Extract the (X, Y) coordinate from the center of the cell holding the provided text.  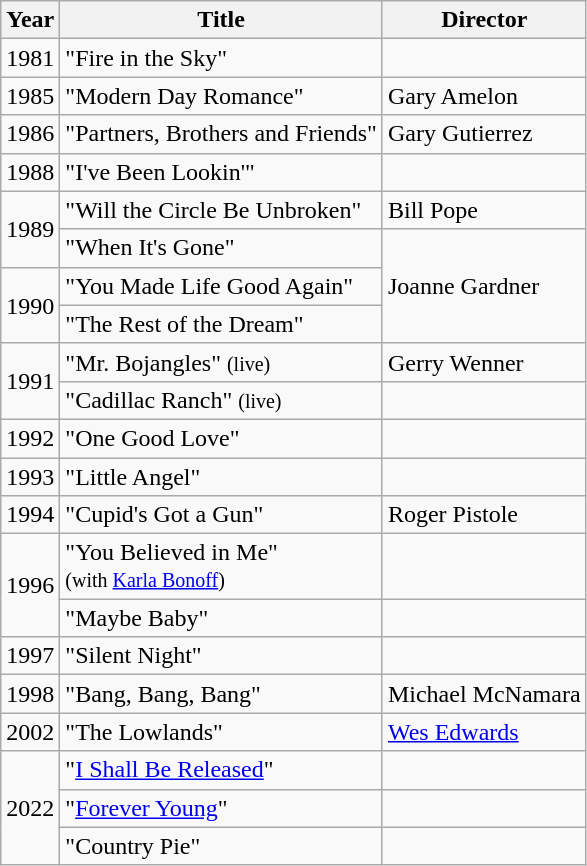
Roger Pistole (484, 515)
"Forever Young" (222, 808)
"Maybe Baby" (222, 618)
"Will the Circle Be Unbroken" (222, 210)
Bill Pope (484, 210)
1986 (30, 134)
1991 (30, 381)
Director (484, 20)
"When It's Gone" (222, 248)
1997 (30, 656)
1993 (30, 477)
Wes Edwards (484, 732)
Year (30, 20)
"Fire in the Sky" (222, 58)
Gerry Wenner (484, 362)
"I Shall Be Released" (222, 770)
1985 (30, 96)
"I've Been Lookin'" (222, 172)
"Silent Night" (222, 656)
"Partners, Brothers and Friends" (222, 134)
1994 (30, 515)
"Bang, Bang, Bang" (222, 694)
"Cadillac Ranch" (live) (222, 400)
Michael McNamara (484, 694)
1996 (30, 586)
"Modern Day Romance" (222, 96)
2002 (30, 732)
"One Good Love" (222, 438)
Joanne Gardner (484, 286)
"You Made Life Good Again" (222, 286)
"The Lowlands" (222, 732)
Gary Amelon (484, 96)
Gary Gutierrez (484, 134)
2022 (30, 808)
1989 (30, 229)
"Country Pie" (222, 846)
1992 (30, 438)
1998 (30, 694)
"Little Angel" (222, 477)
"Mr. Bojangles" (live) (222, 362)
"You Believed in Me" (with Karla Bonoff) (222, 566)
1990 (30, 305)
1981 (30, 58)
"The Rest of the Dream" (222, 324)
1988 (30, 172)
Title (222, 20)
"Cupid's Got a Gun" (222, 515)
